Detect which cell encompasses the target text, then output its [X, Y] center coordinate. 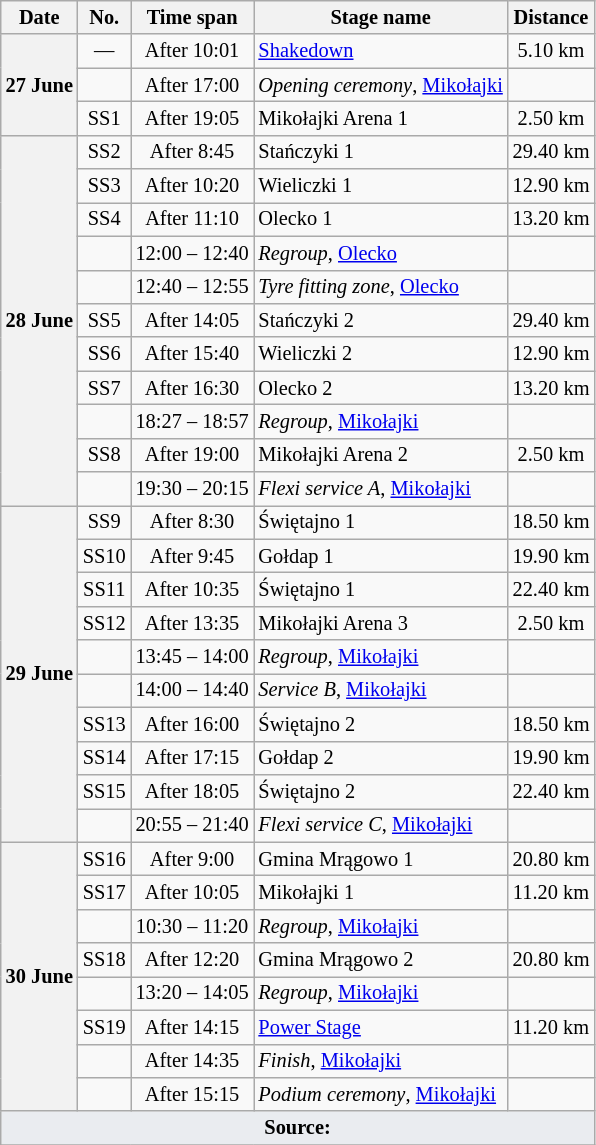
Wieliczki 1 [381, 186]
5.10 km [552, 51]
After 15:15 [192, 1094]
Flexi service C, Mikołajki [381, 825]
14:00 – 14:40 [192, 690]
SS9 [104, 522]
After 8:30 [192, 522]
Opening ceremony, Mikołajki [381, 85]
30 June [40, 976]
Gmina Mrągowo 2 [381, 960]
Wieliczki 2 [381, 354]
Mikołajki Arena 3 [381, 623]
13:20 – 14:05 [192, 993]
After 14:15 [192, 1027]
After 11:10 [192, 219]
SS14 [104, 758]
No. [104, 17]
SS16 [104, 859]
Distance [552, 17]
Time span [192, 17]
SS4 [104, 219]
Regroup, Olecko [381, 253]
Olecko 2 [381, 388]
SS1 [104, 118]
— [104, 51]
After 17:15 [192, 758]
Flexi service A, Mikołajki [381, 489]
After 9:00 [192, 859]
SS19 [104, 1027]
SS6 [104, 354]
After 12:20 [192, 960]
Mikołajki Arena 1 [381, 118]
SS13 [104, 724]
After 9:45 [192, 556]
After 10:35 [192, 589]
SS3 [104, 186]
After 15:40 [192, 354]
After 19:00 [192, 455]
SS8 [104, 455]
After 14:05 [192, 320]
Stańczyki 1 [381, 152]
12:40 – 12:55 [192, 287]
SS12 [104, 623]
Olecko 1 [381, 219]
SS15 [104, 791]
Finish, Mikołajki [381, 1061]
Mikołajki 1 [381, 892]
SS10 [104, 556]
Shakedown [381, 51]
20:55 – 21:40 [192, 825]
Source: [298, 1128]
After 18:05 [192, 791]
Gołdap 1 [381, 556]
12:00 – 12:40 [192, 253]
19:30 – 20:15 [192, 489]
27 June [40, 84]
Podium ceremony, Mikołajki [381, 1094]
28 June [40, 320]
After 13:35 [192, 623]
SS7 [104, 388]
After 14:35 [192, 1061]
After 10:05 [192, 892]
13:45 – 14:00 [192, 657]
SS2 [104, 152]
Gołdap 2 [381, 758]
10:30 – 11:20 [192, 926]
Power Stage [381, 1027]
Date [40, 17]
After 19:05 [192, 118]
Stańczyki 2 [381, 320]
After 16:00 [192, 724]
SS17 [104, 892]
After 8:45 [192, 152]
SS18 [104, 960]
Stage name [381, 17]
SS11 [104, 589]
After 10:20 [192, 186]
Mikołajki Arena 2 [381, 455]
SS5 [104, 320]
After 17:00 [192, 85]
Service B, Mikołajki [381, 690]
Gmina Mrągowo 1 [381, 859]
After 16:30 [192, 388]
18:27 – 18:57 [192, 421]
Tyre fitting zone, Olecko [381, 287]
29 June [40, 674]
After 10:01 [192, 51]
